Detect which cell encompasses the target text, then output its [X, Y] center coordinate. 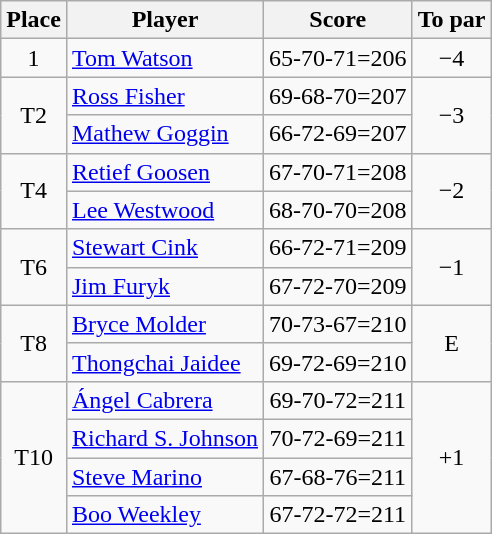
Lee Westwood [164, 210]
−3 [452, 115]
Retief Goosen [164, 172]
70-73-67=210 [338, 324]
Ross Fisher [164, 96]
Bryce Molder [164, 324]
69-72-69=210 [338, 362]
Jim Furyk [164, 286]
69-68-70=207 [338, 96]
66-72-69=207 [338, 134]
67-70-71=208 [338, 172]
Thongchai Jaidee [164, 362]
E [452, 343]
66-72-71=209 [338, 248]
T10 [34, 457]
1 [34, 58]
67-68-76=211 [338, 477]
To par [452, 20]
68-70-70=208 [338, 210]
Place [34, 20]
T6 [34, 267]
+1 [452, 457]
T2 [34, 115]
T4 [34, 191]
Boo Weekley [164, 515]
Score [338, 20]
−1 [452, 267]
Ángel Cabrera [164, 400]
67-72-70=209 [338, 286]
Tom Watson [164, 58]
Steve Marino [164, 477]
Mathew Goggin [164, 134]
−4 [452, 58]
Richard S. Johnson [164, 438]
Stewart Cink [164, 248]
70-72-69=211 [338, 438]
69-70-72=211 [338, 400]
T8 [34, 343]
67-72-72=211 [338, 515]
Player [164, 20]
65-70-71=206 [338, 58]
−2 [452, 191]
